Detect which cell encompasses the target text, then output its (X, Y) center coordinate. 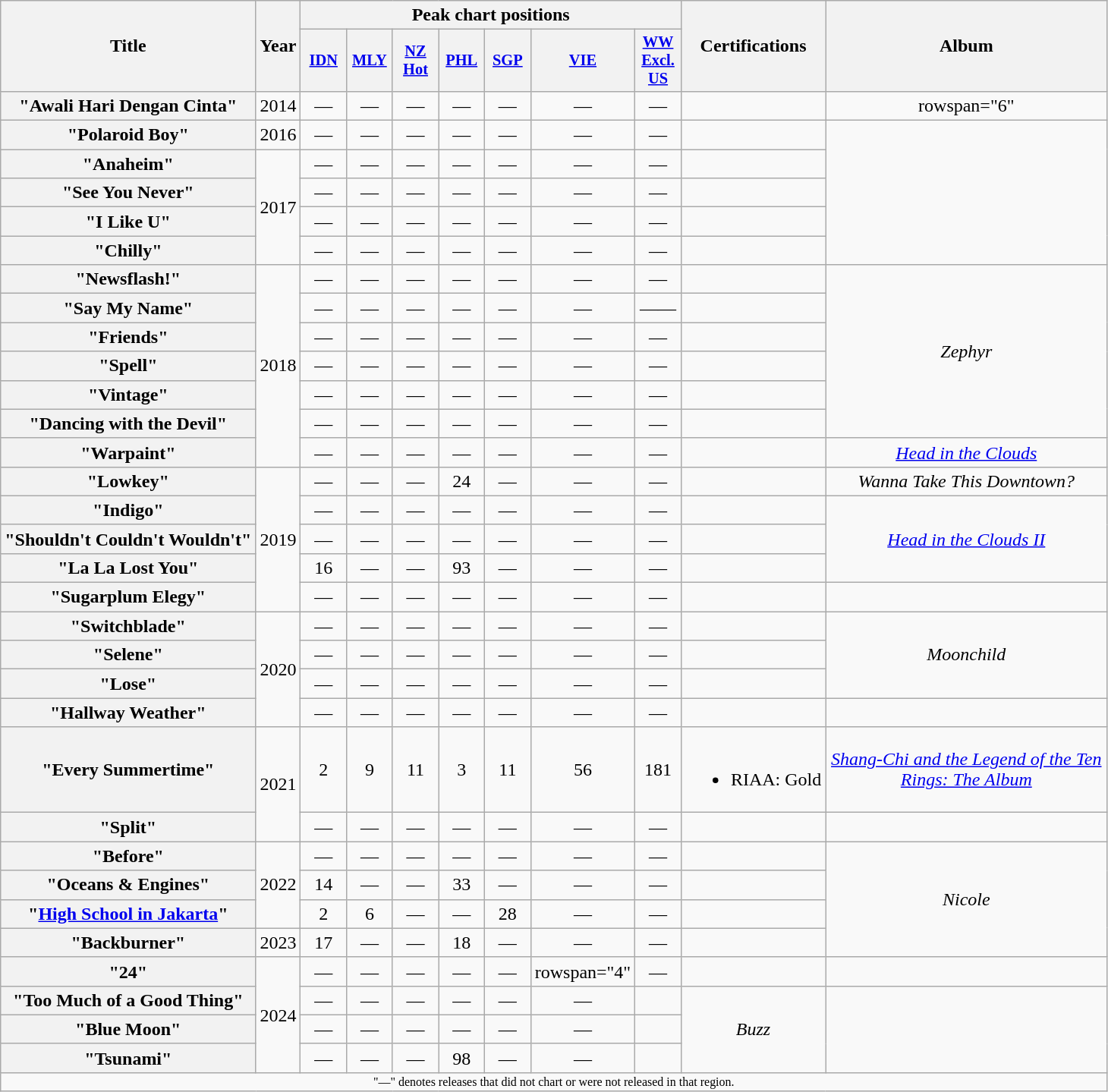
Head in the Clouds II (967, 539)
"Hallway Weather" (128, 713)
Nicole (967, 899)
WWExcl.US (659, 61)
"Too Much of a Good Thing" (128, 1000)
"I Like U" (128, 222)
Title (128, 46)
3 (461, 769)
PHL (461, 61)
28 (508, 914)
SGP (508, 61)
"See You Never" (128, 193)
9 (370, 769)
24 (461, 481)
"Lowkey" (128, 481)
93 (461, 568)
Buzz (753, 1029)
"Indigo" (128, 510)
17 (323, 943)
Shang-Chi and the Legend of the Ten Rings: The Album (967, 769)
"Sugarplum Elegy" (128, 597)
2018 (278, 366)
Year (278, 46)
2020 (278, 669)
2014 (278, 105)
Zephyr (967, 351)
Moonchild (967, 655)
"Every Summertime" (128, 769)
"Selene" (128, 655)
"Split" (128, 827)
2017 (278, 207)
"Chilly" (128, 250)
"Dancing with the Devil" (128, 423)
Wanna Take This Downtown? (967, 481)
rowspan="4" (583, 971)
Head in the Clouds (967, 452)
VIE (583, 61)
"Shouldn't Couldn't Wouldn't" (128, 539)
"Say My Name" (128, 308)
"Vintage" (128, 395)
2019 (278, 539)
"24" (128, 971)
"Backburner" (128, 943)
Certifications (753, 46)
—— (659, 308)
"Before" (128, 856)
16 (323, 568)
NZHot (416, 61)
"Spell" (128, 366)
"Tsunami" (128, 1058)
2024 (278, 1015)
"Awali Hari Dengan Cinta" (128, 105)
Album (967, 46)
2021 (278, 785)
"Switchblade" (128, 626)
"Lose" (128, 684)
"La La Lost You" (128, 568)
"Oceans & Engines" (128, 885)
MLY (370, 61)
"Anaheim" (128, 164)
"Newsflash!" (128, 279)
IDN (323, 61)
Peak chart positions (490, 15)
33 (461, 885)
"Blue Moon" (128, 1029)
"Friends" (128, 337)
6 (370, 914)
"Polaroid Boy" (128, 135)
RIAA: Gold (753, 769)
"—" denotes releases that did not chart or were not released in that region. (554, 1081)
"Warpaint" (128, 452)
2016 (278, 135)
rowspan="6" (967, 105)
2022 (278, 885)
14 (323, 885)
181 (659, 769)
2023 (278, 943)
98 (461, 1058)
56 (583, 769)
18 (461, 943)
"High School in Jakarta" (128, 914)
